Scan for the cell matching the given text and deliver its (x, y) coordinate at center. 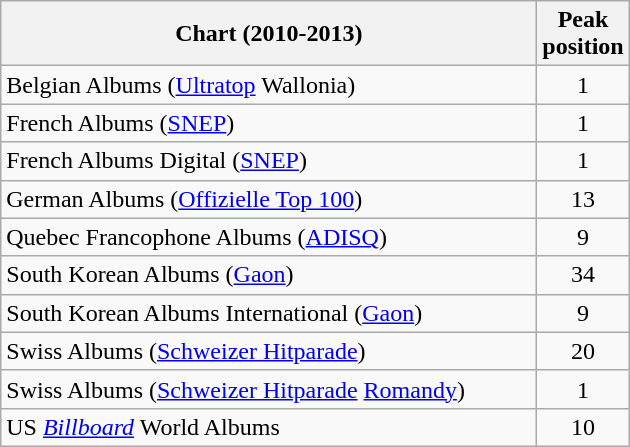
Belgian Albums (Ultratop Wallonia) (269, 85)
Chart (2010-2013) (269, 34)
US Billboard World Albums (269, 427)
Swiss Albums (Schweizer Hitparade) (269, 351)
Peakposition (583, 34)
Swiss Albums (Schweizer Hitparade Romandy) (269, 389)
South Korean Albums (Gaon) (269, 275)
10 (583, 427)
South Korean Albums International (Gaon) (269, 313)
French Albums Digital (SNEP) (269, 161)
20 (583, 351)
34 (583, 275)
French Albums (SNEP) (269, 123)
German Albums (Offizielle Top 100) (269, 199)
13 (583, 199)
Quebec Francophone Albums (ADISQ) (269, 237)
